Return the (X, Y) coordinate for the center point of the cell that contains the specified text.  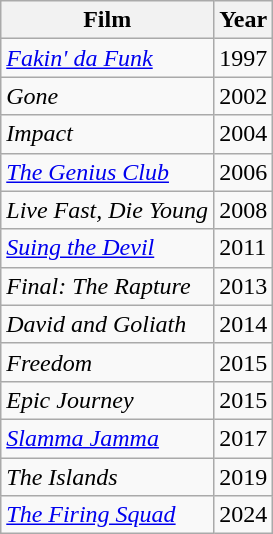
2024 (244, 515)
2002 (244, 96)
Slamma Jamma (108, 438)
1997 (244, 58)
2014 (244, 324)
2011 (244, 248)
2017 (244, 438)
2008 (244, 210)
Year (244, 20)
The Islands (108, 477)
Fakin' da Funk (108, 58)
2006 (244, 172)
David and Goliath (108, 324)
The Genius Club (108, 172)
Impact (108, 134)
2013 (244, 286)
The Firing Squad (108, 515)
2004 (244, 134)
Gone (108, 96)
Freedom (108, 362)
Epic Journey (108, 400)
Live Fast, Die Young (108, 210)
Film (108, 20)
Suing the Devil (108, 248)
Final: The Rapture (108, 286)
2019 (244, 477)
